Output the [X, Y] coordinate of the center of the cell containing the given text.  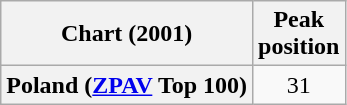
Peakposition [299, 34]
Chart (2001) [127, 34]
Poland (ZPAV Top 100) [127, 85]
31 [299, 85]
